Determine the (x, y) coordinate at the center of the cell enclosing the given text.  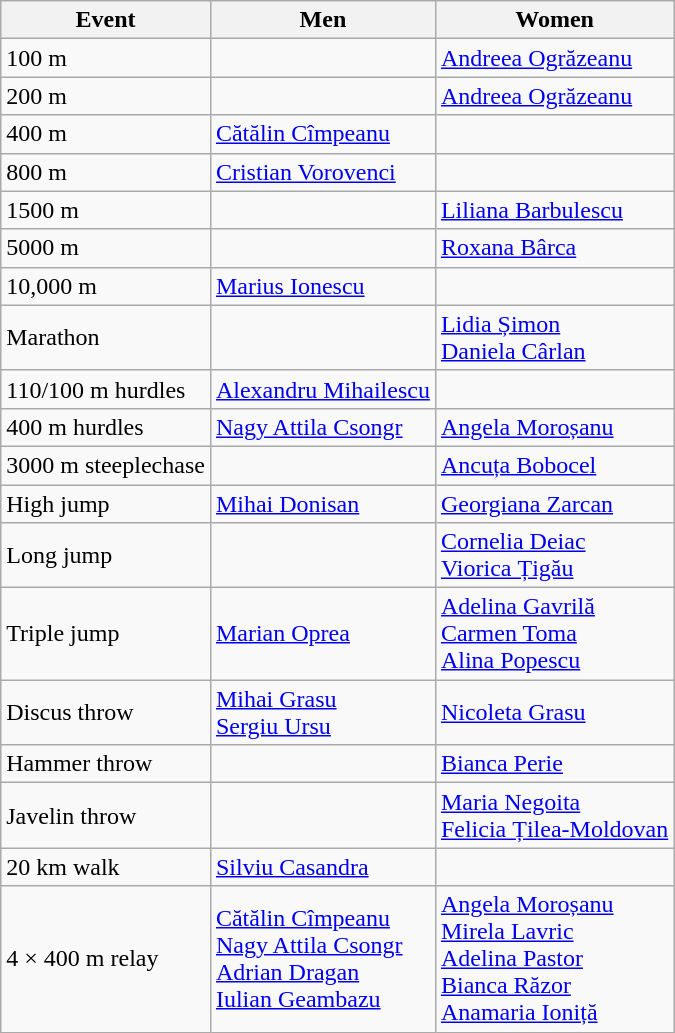
Hammer throw (106, 764)
Angela Moroșanu (554, 427)
1500 m (106, 210)
High jump (106, 503)
400 m (106, 134)
Cătălin Cîmpeanu Nagy Attila Csongr Adrian Dragan Iulian Geambazu (322, 959)
Roxana Bârca (554, 248)
100 m (106, 58)
400 m hurdles (106, 427)
Marathon (106, 338)
Silviu Casandra (322, 867)
Cristian Vorovenci (322, 172)
Women (554, 20)
Bianca Perie (554, 764)
110/100 m hurdles (106, 389)
4 × 400 m relay (106, 959)
Marius Ionescu (322, 286)
Discus throw (106, 712)
Adelina Gavrilă Carmen Toma Alina Popescu (554, 634)
Men (322, 20)
Nicoleta Grasu (554, 712)
5000 m (106, 248)
Maria Negoita Felicia Țilea-Moldovan (554, 816)
Cătălin Cîmpeanu (322, 134)
Angela Moroșanu Mirela Lavric Adelina Pastor Bianca Răzor Anamaria Ioniță (554, 959)
Mihai Grasu Sergiu Ursu (322, 712)
800 m (106, 172)
Javelin throw (106, 816)
Georgiana Zarcan (554, 503)
Marian Oprea (322, 634)
10,000 m (106, 286)
20 km walk (106, 867)
Lidia Șimon Daniela Cârlan (554, 338)
Event (106, 20)
Nagy Attila Csongr (322, 427)
Long jump (106, 556)
Triple jump (106, 634)
200 m (106, 96)
Alexandru Mihailescu (322, 389)
Mihai Donisan (322, 503)
3000 m steeplechase (106, 465)
Liliana Barbulescu (554, 210)
Ancuța Bobocel (554, 465)
Cornelia Deiac Viorica Țigău (554, 556)
